Detect which cell encompasses the target text, then output its [x, y] center coordinate. 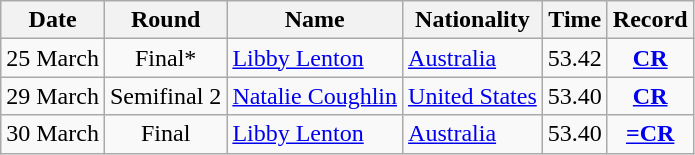
Date [53, 20]
Semifinal 2 [165, 96]
53.42 [574, 58]
25 March [53, 58]
=CR [650, 134]
29 March [53, 96]
Name [315, 20]
30 March [53, 134]
Final* [165, 58]
Round [165, 20]
Record [650, 20]
Nationality [473, 20]
Time [574, 20]
Natalie Coughlin [315, 96]
Final [165, 134]
United States [473, 96]
